Locate the cell with the specified text and output its (x, y) center coordinate. 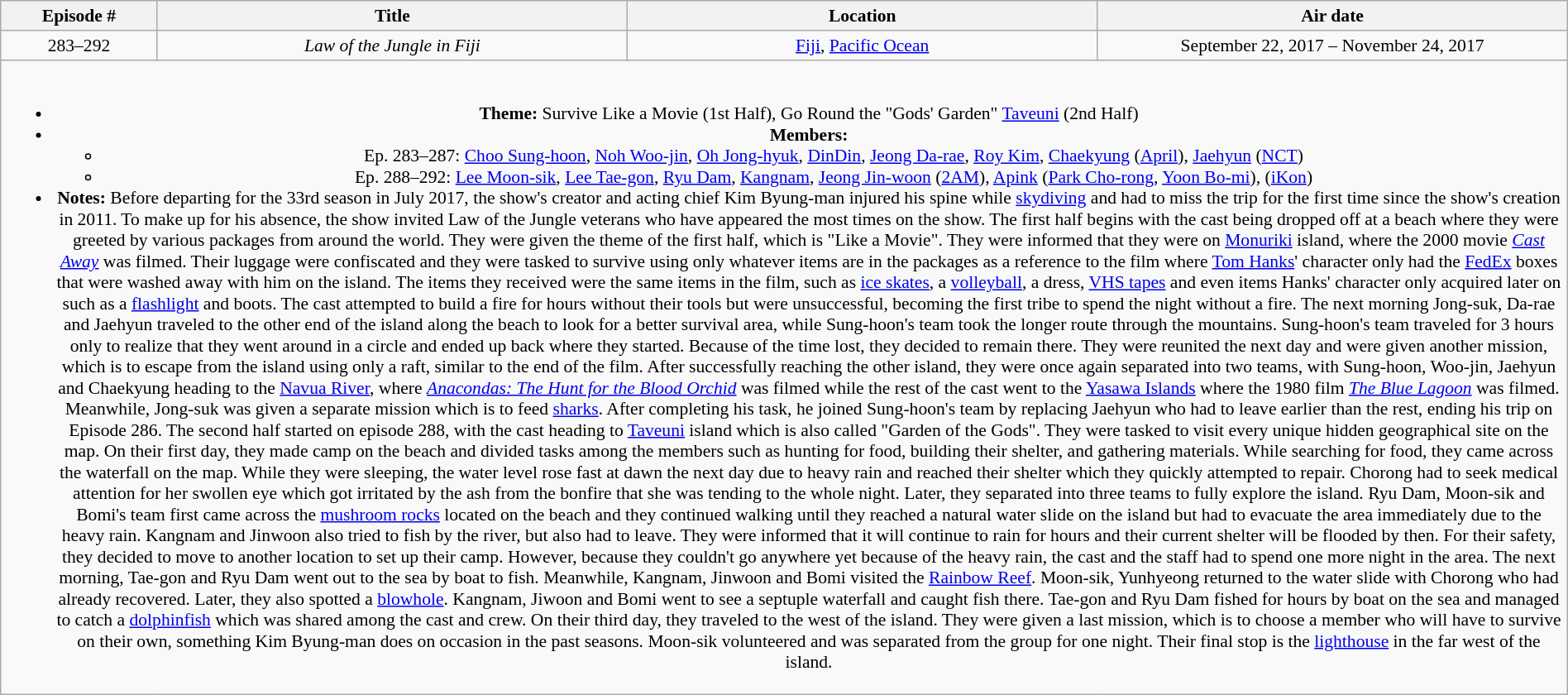
283–292 (79, 46)
Location (863, 16)
Law of the Jungle in Fiji (392, 46)
Air date (1332, 16)
Title (392, 16)
Episode # (79, 16)
September 22, 2017 – November 24, 2017 (1332, 46)
Fiji, Pacific Ocean (863, 46)
